Locate the cell with the specified text and output its [x, y] center coordinate. 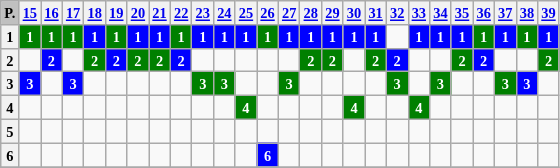
33 [419, 12]
37 [505, 12]
20 [138, 12]
35 [462, 12]
39 [549, 12]
25 [246, 12]
30 [354, 12]
27 [289, 12]
P. [10, 12]
29 [333, 12]
24 [225, 12]
36 [484, 12]
5 [10, 131]
32 [397, 12]
18 [95, 12]
15 [30, 12]
21 [160, 12]
26 [268, 12]
16 [52, 12]
31 [376, 12]
22 [181, 12]
28 [311, 12]
19 [116, 12]
23 [203, 12]
17 [73, 12]
38 [527, 12]
34 [441, 12]
